Detect which cell encompasses the target text, then output its [x, y] center coordinate. 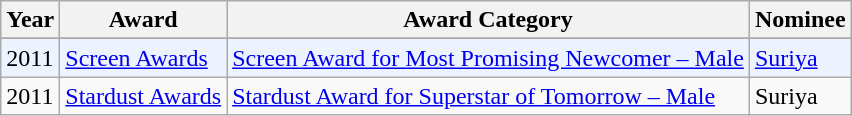
Year [30, 20]
Nominee [800, 20]
Stardust Awards [144, 96]
Award [144, 20]
Stardust Award for Superstar of Tomorrow – Male [488, 96]
Screen Award for Most Promising Newcomer – Male [488, 58]
Award Category [488, 20]
Screen Awards [144, 58]
